For the text-containing cell, return its midpoint in [X, Y] coordinate format. 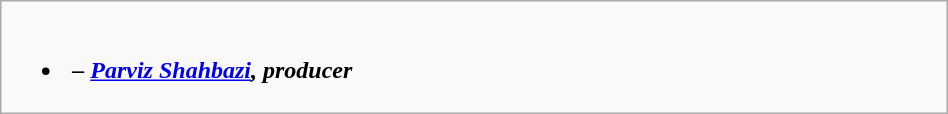
– Parviz Shahbazi, producer [474, 58]
